Locate the cell with the specified text and output its (x, y) center coordinate. 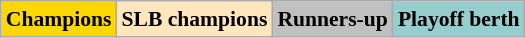
Runners-up (332, 19)
Champions (59, 19)
Playoff berth (459, 19)
SLB champions (194, 19)
